Detect which cell encompasses the target text, then output its (x, y) center coordinate. 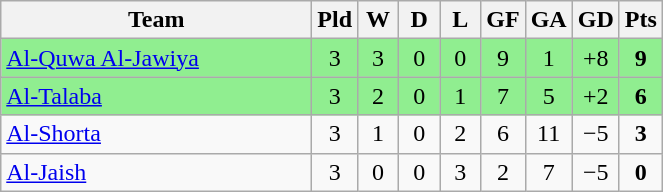
GA (548, 20)
Al-Talaba (156, 96)
L (460, 20)
5 (548, 96)
Al-Quwa Al-Jawiya (156, 58)
GD (596, 20)
W (378, 20)
Al-Shorta (156, 134)
D (420, 20)
+8 (596, 58)
Pts (640, 20)
Pld (335, 20)
11 (548, 134)
Team (156, 20)
Al-Jaish (156, 172)
+2 (596, 96)
GF (503, 20)
